Return the (X, Y) coordinate for the center point of the cell that contains the specified text.  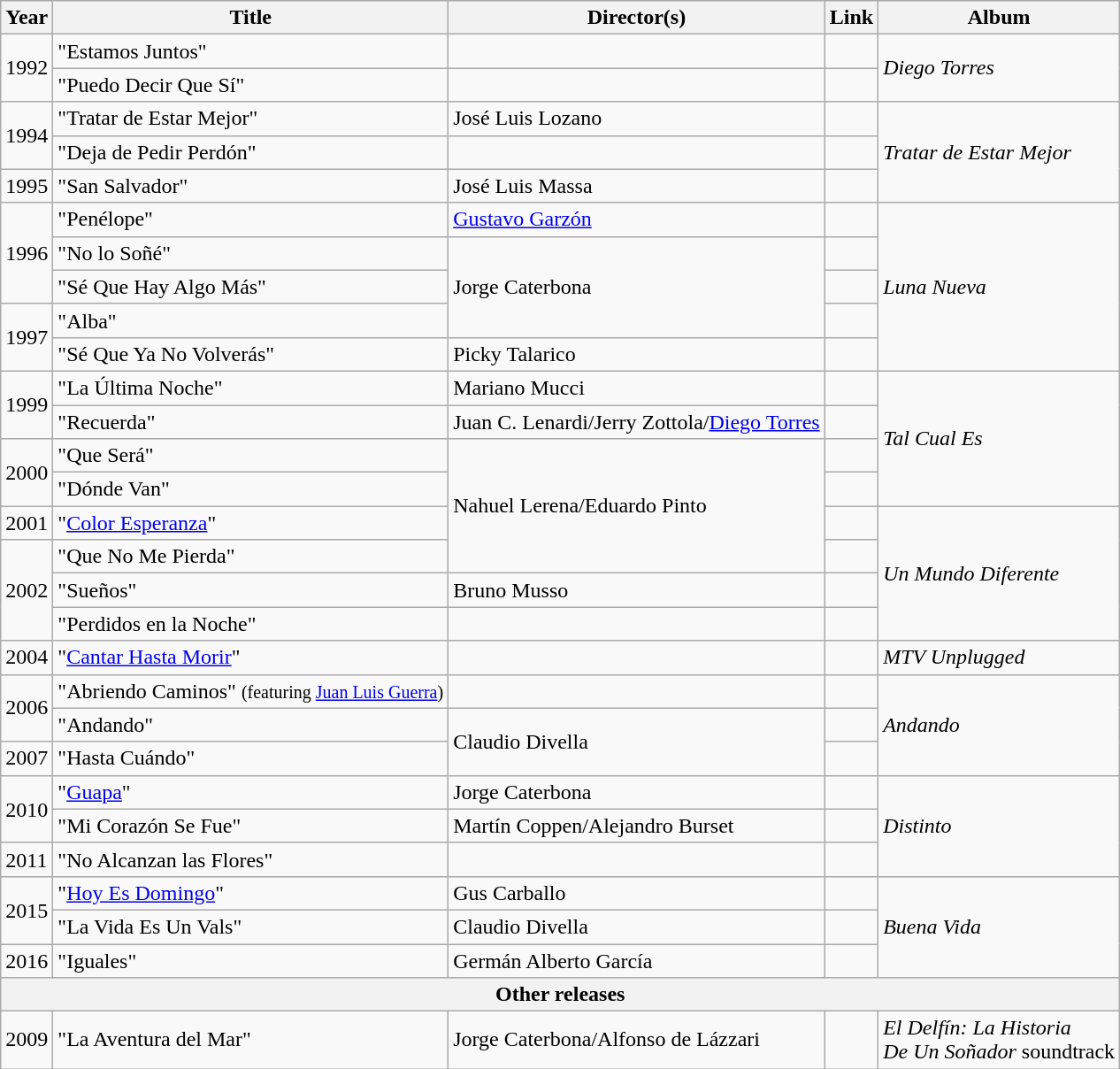
"La Aventura del Mar" (251, 1041)
"Estamos Juntos" (251, 51)
Album (1000, 18)
Diego Torres (1000, 68)
El Delfín: La Historia De Un Soñador soundtrack (1000, 1041)
Other releases (561, 995)
Tal Cual Es (1000, 438)
Buena Vida (1000, 927)
"Sé Que Hay Algo Más" (251, 287)
Jorge Caterbona/Alfonso de Lázzari (637, 1041)
Andando (1000, 725)
"No Alcanzan las Flores" (251, 859)
2016 (27, 960)
"Sueños" (251, 590)
"Que No Me Pierda" (251, 557)
José Luis Massa (637, 186)
2010 (27, 809)
"Sé Que Ya No Volverás" (251, 354)
2002 (27, 590)
Martín Coppen/Alejandro Burset (637, 826)
Picky Talarico (637, 354)
Juan C. Lenardi/Jerry Zottola/Diego Torres (637, 422)
"Mi Corazón Se Fue" (251, 826)
Nahuel Lerena/Eduardo Pinto (637, 506)
2004 (27, 658)
Un Mundo Diferente (1000, 573)
"Penélope" (251, 219)
Bruno Musso (637, 590)
1992 (27, 68)
"Cantar Hasta Morir" (251, 658)
2009 (27, 1041)
Mariano Mucci (637, 388)
"San Salvador" (251, 186)
"Hoy Es Domingo" (251, 893)
2007 (27, 758)
"Recuerda" (251, 422)
1995 (27, 186)
"Iguales" (251, 960)
"No lo Soñé" (251, 253)
Director(s) (637, 18)
1997 (27, 337)
1994 (27, 135)
Germán Alberto García (637, 960)
"La Última Noche" (251, 388)
Gus Carballo (637, 893)
2006 (27, 708)
"La Vida Es Un Vals" (251, 927)
"Hasta Cuándo" (251, 758)
2000 (27, 473)
"Dónde Van" (251, 489)
"Puedo Decir Que Sí" (251, 85)
Distinto (1000, 826)
"Color Esperanza" (251, 523)
"Perdidos en la Noche" (251, 624)
"Deja de Pedir Perdón" (251, 152)
"Andando" (251, 725)
"Alba" (251, 320)
2011 (27, 859)
Link (851, 18)
2001 (27, 523)
Title (251, 18)
2015 (27, 910)
"Que Será" (251, 456)
1999 (27, 404)
"Guapa" (251, 792)
Year (27, 18)
Gustavo Garzón (637, 219)
1996 (27, 253)
"Tratar de Estar Mejor" (251, 119)
MTV Unplugged (1000, 658)
José Luis Lozano (637, 119)
Tratar de Estar Mejor (1000, 152)
"Abriendo Caminos" (featuring Juan Luis Guerra) (251, 691)
Luna Nueva (1000, 287)
